For the text-containing cell, return its midpoint in [X, Y] coordinate format. 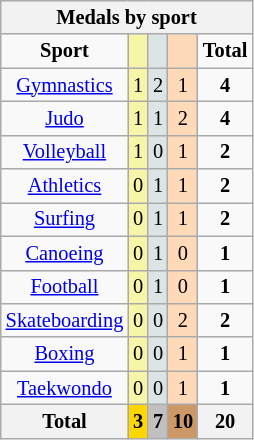
Skateboarding [64, 320]
3 [138, 421]
Medals by sport [126, 17]
Athletics [64, 186]
Boxing [64, 354]
7 [158, 421]
Taekwondo [64, 388]
10 [183, 421]
Surfing [64, 219]
Volleyball [64, 152]
Sport [64, 51]
20 [225, 421]
Football [64, 287]
Judo [64, 118]
Gymnastics [64, 85]
Canoeing [64, 253]
